Identify which cell holds the provided text, then report its (x, y) central coordinate. 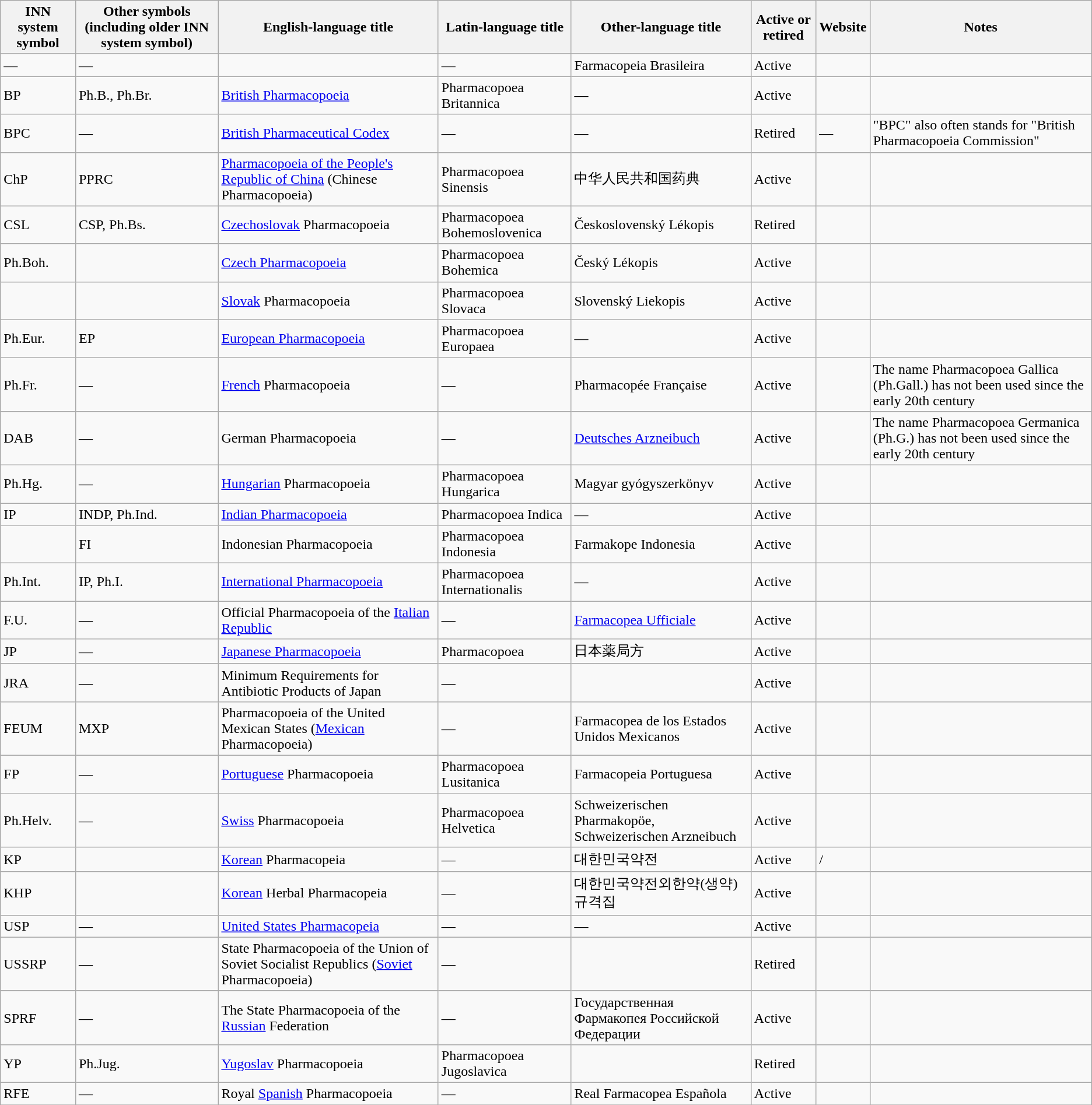
Real Farmacopea Española (661, 1093)
RFE (38, 1093)
Other-language title (661, 27)
Website (843, 27)
German Pharmacopoeia (328, 438)
Swiss Pharmacopoeia (328, 820)
CSP, Ph.Bs. (146, 225)
Pharmacopoeia of the United Mexican States (Mexican Pharmacopoeia) (328, 728)
IP, Ph.I. (146, 582)
Pharmacopoea Sinensis (505, 179)
Ph.Eur. (38, 338)
British Pharmaceutical Codex (328, 133)
Pharmacopoea Britannica (505, 96)
Indian Pharmacopoeia (328, 514)
Pharmacopoea Lusitanica (505, 774)
Ph.Helv. (38, 820)
Farmacopea Ufficiale (661, 620)
Portuguese Pharmacopoeia (328, 774)
JRA (38, 682)
Pharmacopoea Indica (505, 514)
Pharmacopoea Bohemoslovenica (505, 225)
The State Pharmacopoeia of the Russian Federation (328, 1018)
FEUM (38, 728)
FI (146, 545)
Schweizerischen Pharmakopöe, Schweizerischen Arzneibuch (661, 820)
Czech Pharmacopoeia (328, 262)
JP (38, 652)
The name Pharmacopoea Germanica (Ph.G.) has not been used since the early 20th century (981, 438)
Minimum Requirements for Antibiotic Products of Japan (328, 682)
Slovenský Liekopis (661, 301)
International Pharmacopoeia (328, 582)
"BPC" also often stands for "British Pharmacopoeia Commission" (981, 133)
English-language title (328, 27)
EP (146, 338)
대한민국약전외한약(생약)규격집 (661, 893)
The name Pharmacopoea Gallica (Ph.Gall.) has not been used since the early 20th century (981, 384)
United States Pharmacopeia (328, 926)
Pharmacopoea Indonesia (505, 545)
European Pharmacopoeia (328, 338)
Pharmacopoea Slovaca (505, 301)
Pharmacopoea Europaea (505, 338)
Other symbols (including older INN system symbol) (146, 27)
Československý Lékopis (661, 225)
Ph.Jug. (146, 1064)
French Pharmacopoeia (328, 384)
Pharmacopoea Internationalis (505, 582)
BP (38, 96)
Official Pharmacopoeia of the Italian Republic (328, 620)
Ph.Hg. (38, 484)
State Pharmacopoeia of the Union of Soviet Socialist Republics (Soviet Pharmacopoeia) (328, 964)
Japanese Pharmacopoeia (328, 652)
Farmacopea de los Estados Unidos Mexicanos (661, 728)
Deutsches Arzneibuch (661, 438)
BPC (38, 133)
Pharmacopée Française (661, 384)
Pharmacopoeia of the People's Republic of China (Chinese Pharmacopoeia) (328, 179)
Korean Herbal Pharmacopeia (328, 893)
IP (38, 514)
대한민국약전 (661, 860)
Pharmacopoea (505, 652)
Ph.Fr. (38, 384)
日本薬局方 (661, 652)
Государственная Фармакопея Российской Федерации (661, 1018)
Pharmacopoea Jugoslavica (505, 1064)
ChP (38, 179)
Pharmacopoea Bohemica (505, 262)
中华人民共和国药典 (661, 179)
/ (843, 860)
YP (38, 1064)
Pharmacopoea Hungarica (505, 484)
F.U. (38, 620)
Latin-language title (505, 27)
Indonesian Pharmacopoeia (328, 545)
British Pharmacopoeia (328, 96)
USSRP (38, 964)
Czechoslovak Pharmacopoeia (328, 225)
Hungarian Pharmacopoeia (328, 484)
Ph.Int. (38, 582)
Farmacopeia Portuguesa (661, 774)
Farmacopeia Brasileira (661, 65)
FP (38, 774)
Korean Pharmacopeia (328, 860)
Ph.Boh. (38, 262)
USP (38, 926)
DAB (38, 438)
Ph.B., Ph.Br. (146, 96)
Slovak Pharmacopoeia (328, 301)
Active or retired (783, 27)
Notes (981, 27)
PPRC (146, 179)
KHP (38, 893)
KP (38, 860)
Pharmacopoea Helvetica (505, 820)
Yugoslav Pharmacopoeia (328, 1064)
SPRF (38, 1018)
INDP, Ph.Ind. (146, 514)
Farmakope Indonesia (661, 545)
Český Lékopis (661, 262)
MXP (146, 728)
CSL (38, 225)
Magyar gyógyszerkönyv (661, 484)
Royal Spanish Pharmacopoeia (328, 1093)
INN system symbol (38, 27)
